Pinpoint the cell where the given text exists, returning its (x, y) midpoint coordinate. 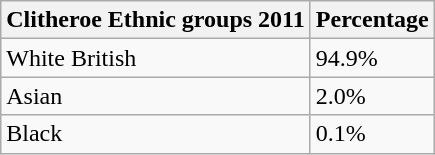
White British (156, 58)
94.9% (372, 58)
2.0% (372, 96)
0.1% (372, 134)
Clitheroe Ethnic groups 2011 (156, 20)
Black (156, 134)
Asian (156, 96)
Percentage (372, 20)
